For the text-containing cell, return its midpoint in [x, y] coordinate format. 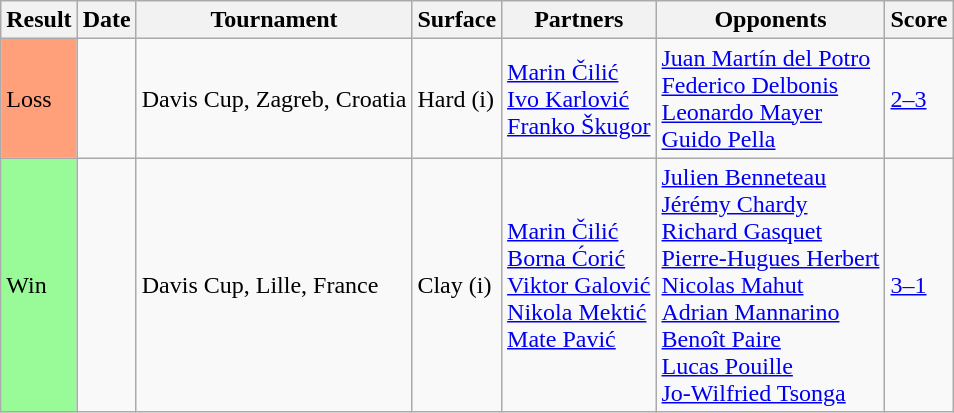
Julien Benneteau Jérémy Chardy Richard Gasquet Pierre-Hugues Herbert Nicolas Mahut Adrian Mannarino Benoît Paire Lucas Pouille Jo-Wilfried Tsonga [770, 285]
3–1 [919, 285]
Davis Cup, Lille, France [274, 285]
Score [919, 20]
Loss [39, 98]
Marin Čilić Borna Ćorić Viktor Galović Nikola Mektić Mate Pavić [579, 285]
Partners [579, 20]
Davis Cup, Zagreb, Croatia [274, 98]
Hard (i) [457, 98]
Win [39, 285]
Surface [457, 20]
Date [106, 20]
Result [39, 20]
Marin Čilić Ivo Karlović Franko Škugor [579, 98]
Tournament [274, 20]
Clay (i) [457, 285]
Juan Martín del Potro Federico Delbonis Leonardo Mayer Guido Pella [770, 98]
Opponents [770, 20]
2–3 [919, 98]
